Detect which cell encompasses the target text, then output its [x, y] center coordinate. 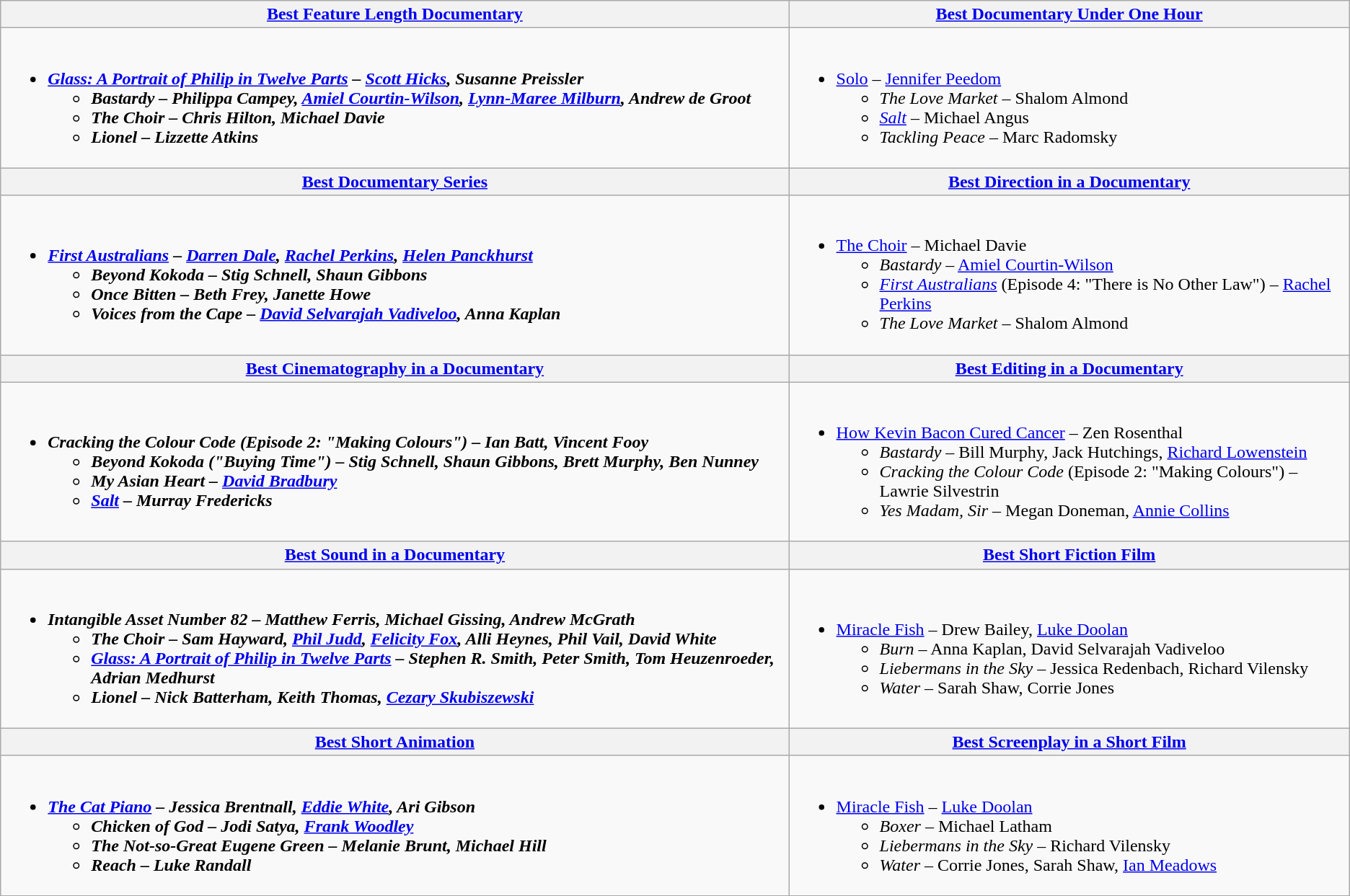
Best Sound in a Documentary [395, 555]
Best Cinematography in a Documentary [395, 368]
Best Short Fiction Film [1069, 555]
Best Direction in a Documentary [1069, 182]
Best Documentary Under One Hour [1069, 14]
Best Feature Length Documentary [395, 14]
Best Short Animation [395, 742]
Miracle Fish – Luke DoolanBoxer – Michael LathamLiebermans in the Sky – Richard VilenskyWater – Corrie Jones, Sarah Shaw, Ian Meadows [1069, 825]
Solo – Jennifer PeedomThe Love Market – Shalom AlmondSalt – Michael AngusTackling Peace – Marc Radomsky [1069, 98]
Best Screenplay in a Short Film [1069, 742]
Best Documentary Series [395, 182]
Best Editing in a Documentary [1069, 368]
